Return the [x, y] coordinate for the center point of the cell that contains the specified text.  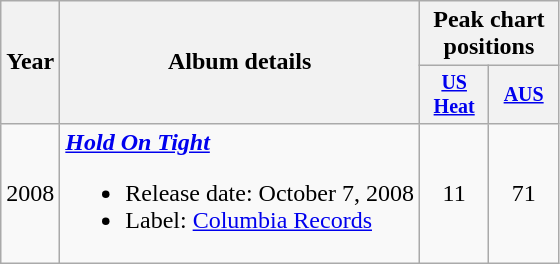
11 [454, 193]
71 [524, 193]
Year [30, 62]
2008 [30, 193]
AUS [524, 94]
Peak chartpositions [488, 34]
Album details [240, 62]
Hold On TightRelease date: October 7, 2008Label: Columbia Records [240, 193]
USHeat [454, 94]
